Locate the cell with the specified text and output its [X, Y] center coordinate. 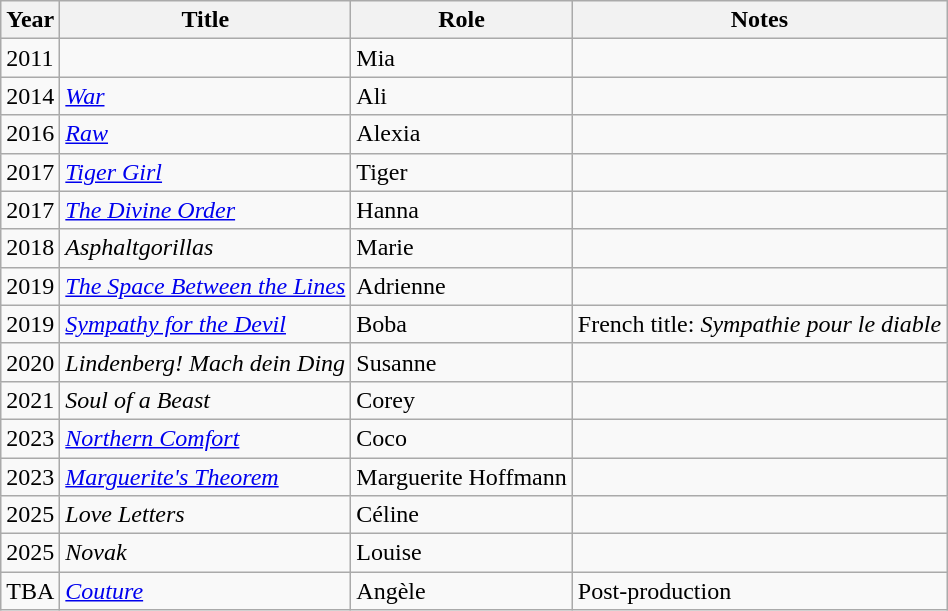
Adrienne [462, 286]
Asphaltgorillas [206, 248]
Novak [206, 553]
Hanna [462, 210]
Angèle [462, 591]
Love Letters [206, 515]
2016 [30, 134]
2021 [30, 400]
2018 [30, 248]
Role [462, 20]
Notes [759, 20]
TBA [30, 591]
Tiger [462, 172]
Couture [206, 591]
Tiger Girl [206, 172]
Ali [462, 96]
The Space Between the Lines [206, 286]
2020 [30, 362]
Marguerite's Theorem [206, 477]
Northern Comfort [206, 438]
Coco [462, 438]
Louise [462, 553]
Susanne [462, 362]
2011 [30, 58]
Title [206, 20]
Raw [206, 134]
French title: Sympathie pour le diable [759, 324]
Lindenberg! Mach dein Ding [206, 362]
Year [30, 20]
Sympathy for the Devil [206, 324]
Boba [462, 324]
Mia [462, 58]
War [206, 96]
Alexia [462, 134]
Soul of a Beast [206, 400]
Céline [462, 515]
Corey [462, 400]
Marguerite Hoffmann [462, 477]
Post-production [759, 591]
2014 [30, 96]
Marie [462, 248]
The Divine Order [206, 210]
